Extract the (x, y) coordinate from the center of the cell holding the provided text.  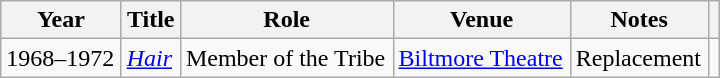
Biltmore Theatre (482, 58)
Replacement (639, 58)
Notes (639, 20)
Member of the Tribe (286, 58)
Year (61, 20)
1968–1972 (61, 58)
Title (150, 20)
Role (286, 20)
Hair (150, 58)
Venue (482, 20)
